Capture the cell that displays the provided text and extract its (X, Y) central coordinate. 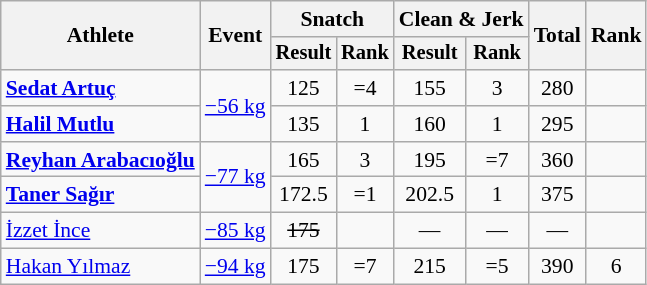
135 (304, 124)
Snatch (332, 19)
Athlete (100, 36)
Hakan Yılmaz (100, 267)
Sedat Artuç (100, 88)
160 (430, 124)
6 (616, 267)
165 (304, 160)
125 (304, 88)
360 (558, 160)
195 (430, 160)
−56 kg (236, 106)
390 (558, 267)
−85 kg (236, 231)
295 (558, 124)
Reyhan Arabacıoğlu (100, 160)
Event (236, 36)
İzzet İnce (100, 231)
215 (430, 267)
Halil Mutlu (100, 124)
=4 (365, 88)
155 (430, 88)
=5 (498, 267)
280 (558, 88)
Total (558, 36)
172.5 (304, 195)
−94 kg (236, 267)
=1 (365, 195)
202.5 (430, 195)
Taner Sağır (100, 195)
375 (558, 195)
−77 kg (236, 178)
Clean & Jerk (462, 19)
